Identify which cell holds the provided text, then report its [X, Y] central coordinate. 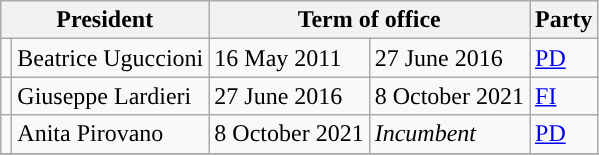
FI [564, 96]
Anita Pirovano [110, 134]
President [105, 20]
Incumbent [449, 134]
Giuseppe Lardieri [110, 96]
16 May 2011 [289, 58]
Beatrice Uguccioni [110, 58]
Party [564, 20]
Term of office [370, 20]
